Determine the (x, y) coordinate at the center of the cell enclosing the given text.  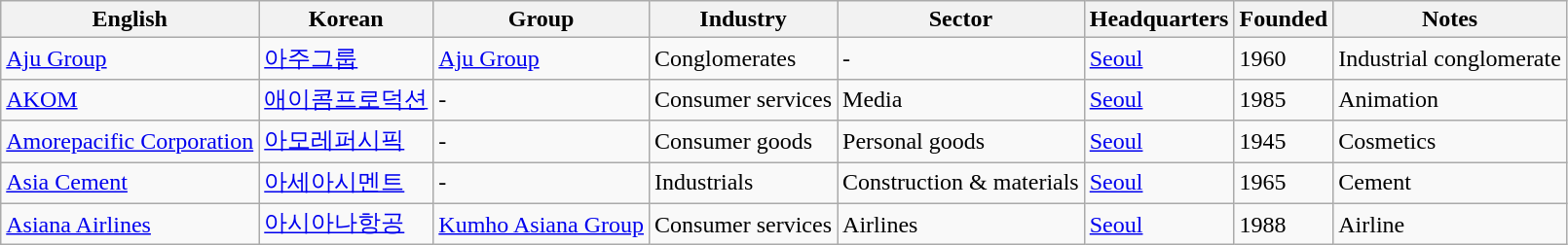
1960 (1284, 58)
Consumer goods (744, 142)
Korean (347, 19)
Airline (1450, 224)
Sector (961, 19)
Founded (1284, 19)
아주그룹 (347, 58)
Conglomerates (744, 58)
Kumho Asiana Group (541, 224)
Animation (1450, 99)
1965 (1284, 183)
Group (541, 19)
AKOM (131, 99)
Notes (1450, 19)
1945 (1284, 142)
Asia Cement (131, 183)
Personal goods (961, 142)
1988 (1284, 224)
Headquarters (1159, 19)
아세아시멘트 (347, 183)
Amorepacific Corporation (131, 142)
Industry (744, 19)
Asiana Airlines (131, 224)
아모레퍼시픽 (347, 142)
Industrial conglomerate (1450, 58)
Industrials (744, 183)
Airlines (961, 224)
Construction & materials (961, 183)
Cosmetics (1450, 142)
아시아나항공 (347, 224)
1985 (1284, 99)
English (131, 19)
애이콤프로덕션 (347, 99)
Cement (1450, 183)
Media (961, 99)
